Scan for the cell matching the given text and deliver its [X, Y] coordinate at center. 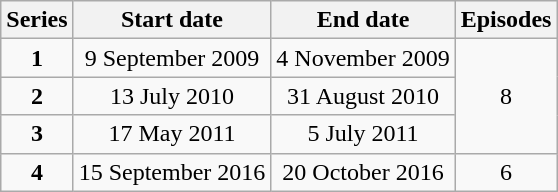
17 May 2011 [172, 134]
4 [37, 172]
End date [363, 20]
9 September 2009 [172, 58]
8 [506, 96]
5 July 2011 [363, 134]
20 October 2016 [363, 172]
6 [506, 172]
1 [37, 58]
Start date [172, 20]
3 [37, 134]
Series [37, 20]
31 August 2010 [363, 96]
13 July 2010 [172, 96]
15 September 2016 [172, 172]
Episodes [506, 20]
2 [37, 96]
4 November 2009 [363, 58]
